Search for the cell housing the specified text and yield its (X, Y) center coordinate. 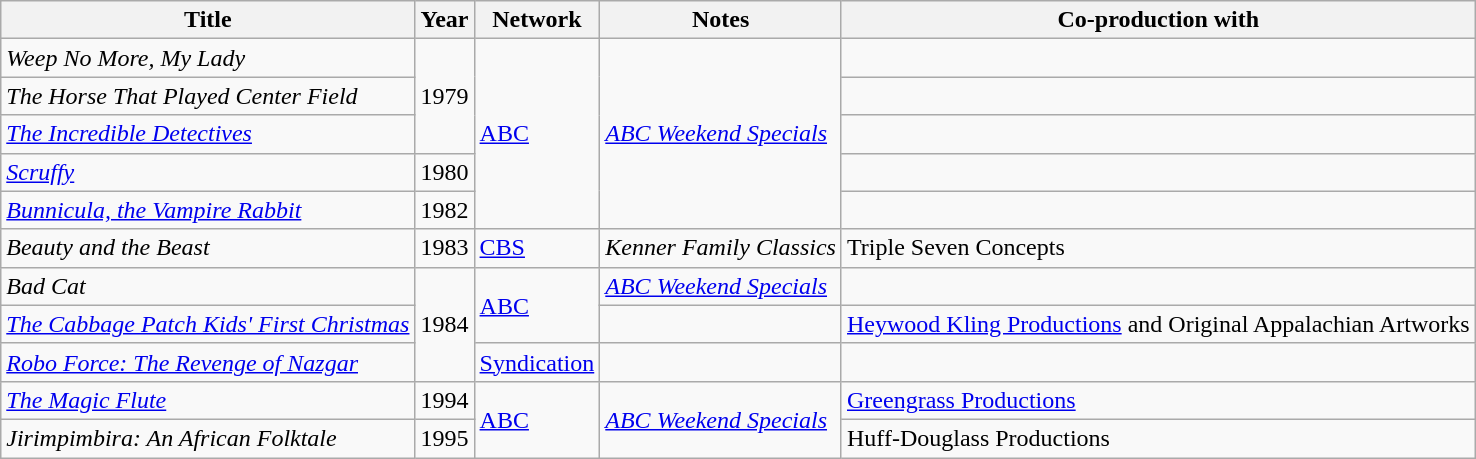
Bad Cat (208, 286)
The Incredible Detectives (208, 134)
Scruffy (208, 172)
Co-production with (1158, 20)
Huff-Douglass Productions (1158, 438)
1983 (444, 248)
Heywood Kling Productions and Original Appalachian Artworks (1158, 324)
Robo Force: The Revenge of Nazgar (208, 362)
Network (537, 20)
Triple Seven Concepts (1158, 248)
1984 (444, 324)
1994 (444, 400)
Greengrass Productions (1158, 400)
1979 (444, 96)
Kenner Family Classics (721, 248)
The Horse That Played Center Field (208, 96)
Weep No More, My Lady (208, 58)
The Cabbage Patch Kids' First Christmas (208, 324)
Beauty and the Beast (208, 248)
1982 (444, 210)
Bunnicula, the Vampire Rabbit (208, 210)
Jirimpimbira: An African Folktale (208, 438)
Syndication (537, 362)
CBS (537, 248)
1980 (444, 172)
Notes (721, 20)
Title (208, 20)
1995 (444, 438)
Year (444, 20)
The Magic Flute (208, 400)
